From the cell containing the given text, extract its center point as (X, Y) coordinate. 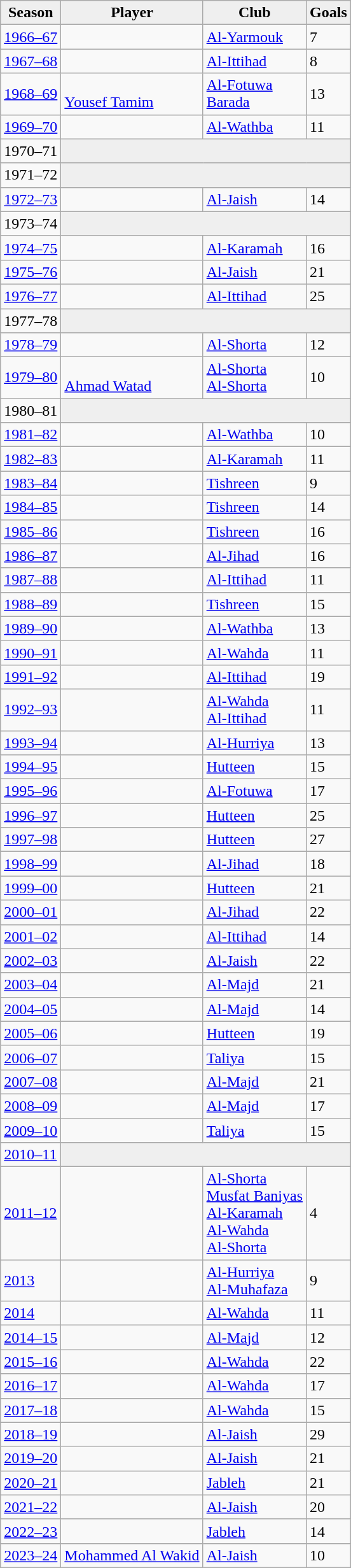
2016–17 (31, 1386)
1985–86 (31, 532)
1982–83 (31, 459)
7 (329, 37)
2010–11 (31, 1155)
18 (329, 864)
Al-ShortaMusfat BaniyasAl-KaramahAl-WahdaAl-Shorta (254, 1213)
8 (329, 61)
Ahmad Watad (132, 378)
2002–03 (31, 961)
1997–98 (31, 840)
2015–16 (31, 1362)
1984–85 (31, 507)
1998–99 (31, 864)
1991–92 (31, 677)
2006–07 (31, 1057)
2021–22 (31, 1507)
1987–88 (31, 580)
1999–00 (31, 888)
1981–82 (31, 435)
1968–69 (31, 94)
Al-Shorta (254, 345)
1994–95 (31, 767)
Al-ShortaAl-Shorta (254, 378)
29 (329, 1434)
1993–94 (31, 743)
1980–81 (31, 411)
Al-WahdaAl-Ittihad (254, 709)
1976–77 (31, 296)
1990–91 (31, 653)
Yousef Tamim (132, 94)
2004–05 (31, 1009)
2019–20 (31, 1459)
2005–06 (31, 1033)
1972–73 (31, 199)
1996–97 (31, 816)
Al-FotuwaBarada (254, 94)
1995–96 (31, 791)
1988–89 (31, 604)
2008–09 (31, 1106)
1983–84 (31, 483)
Goals (329, 13)
2001–02 (31, 936)
1975–76 (31, 272)
20 (329, 1507)
2003–04 (31, 985)
2020–21 (31, 1483)
2013 (31, 1281)
1986–87 (31, 556)
1969–70 (31, 127)
Player (132, 13)
1971–72 (31, 175)
1992–93 (31, 709)
2014 (31, 1313)
2017–18 (31, 1410)
2000–01 (31, 912)
Al-Fotuwa (254, 791)
1977–78 (31, 320)
1970–71 (31, 151)
2023–24 (31, 1555)
Club (254, 13)
1978–79 (31, 345)
Al-HurriyaAl-Muhafaza (254, 1281)
Mohammed Al Wakid (132, 1555)
2009–10 (31, 1130)
Al-Hurriya (254, 743)
4 (329, 1213)
2022–23 (31, 1531)
2007–08 (31, 1082)
Al-Yarmouk (254, 37)
1989–90 (31, 628)
1966–67 (31, 37)
1973–74 (31, 223)
1974–75 (31, 248)
27 (329, 840)
1979–80 (31, 378)
2018–19 (31, 1434)
2014–15 (31, 1338)
2011–12 (31, 1213)
Season (31, 13)
1967–68 (31, 61)
